Search for the cell housing the specified text and yield its (x, y) center coordinate. 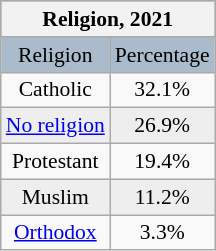
3.3% (162, 232)
19.4% (162, 161)
Religion (56, 54)
26.9% (162, 126)
Orthodox (56, 232)
Percentage (162, 54)
Protestant (56, 161)
No religion (56, 126)
11.2% (162, 197)
Muslim (56, 197)
Religion, 2021 (108, 19)
32.1% (162, 90)
Catholic (56, 90)
